Pinpoint the cell where the given text exists, returning its (x, y) midpoint coordinate. 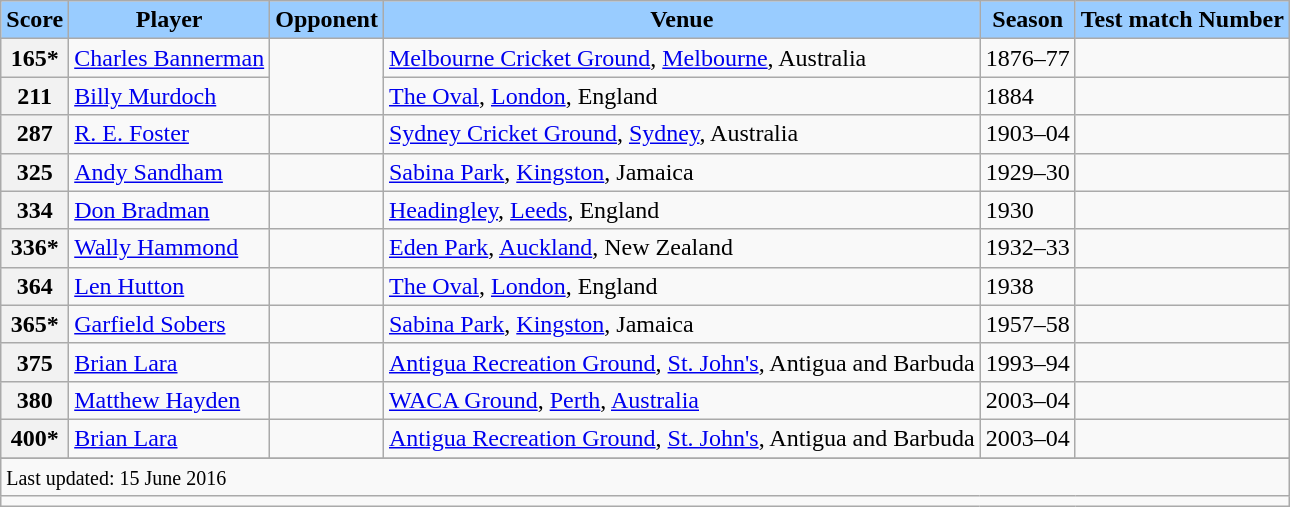
400* (35, 438)
211 (35, 96)
Don Bradman (170, 210)
365* (35, 324)
1929–30 (1028, 172)
1903–04 (1028, 134)
287 (35, 134)
Matthew Hayden (170, 400)
Wally Hammond (170, 248)
1876–77 (1028, 58)
Last updated: 15 June 2016 (646, 477)
Test match Number (1182, 20)
WACA Ground, Perth, Australia (682, 400)
Opponent (327, 20)
364 (35, 286)
Eden Park, Auckland, New Zealand (682, 248)
Andy Sandham (170, 172)
1938 (1028, 286)
Sydney Cricket Ground, Sydney, Australia (682, 134)
1930 (1028, 210)
Season (1028, 20)
165* (35, 58)
Player (170, 20)
Score (35, 20)
336* (35, 248)
1993–94 (1028, 362)
Melbourne Cricket Ground, Melbourne, Australia (682, 58)
Charles Bannerman (170, 58)
325 (35, 172)
Headingley, Leeds, England (682, 210)
1957–58 (1028, 324)
Venue (682, 20)
R. E. Foster (170, 134)
1932–33 (1028, 248)
375 (35, 362)
Garfield Sobers (170, 324)
380 (35, 400)
1884 (1028, 96)
Len Hutton (170, 286)
334 (35, 210)
Billy Murdoch (170, 96)
